Detect which cell encompasses the target text, then output its (x, y) center coordinate. 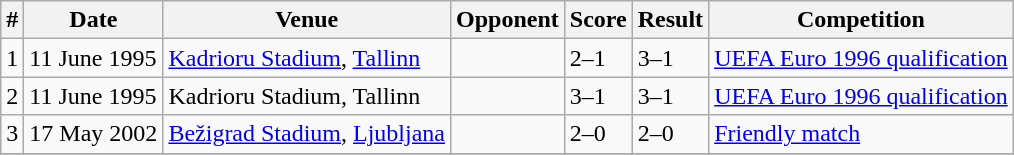
# (12, 20)
Venue (307, 20)
17 May 2002 (94, 134)
Result (670, 20)
Date (94, 20)
2 (12, 96)
Competition (862, 20)
3 (12, 134)
Score (598, 20)
Friendly match (862, 134)
Bežigrad Stadium, Ljubljana (307, 134)
Opponent (508, 20)
1 (12, 58)
2–1 (598, 58)
